Identify which cell holds the provided text, then report its [X, Y] central coordinate. 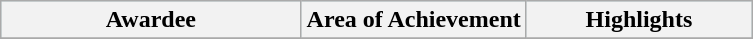
Area of Achievement [414, 20]
Awardee [151, 20]
Highlights [638, 20]
